Locate the cell with the specified text and output its [x, y] center coordinate. 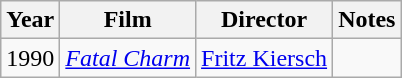
Fritz Kiersch [264, 58]
Year [30, 20]
Director [264, 20]
Fatal Charm [128, 58]
Notes [367, 20]
1990 [30, 58]
Film [128, 20]
